Determine the (x, y) coordinate at the center of the cell enclosing the given text.  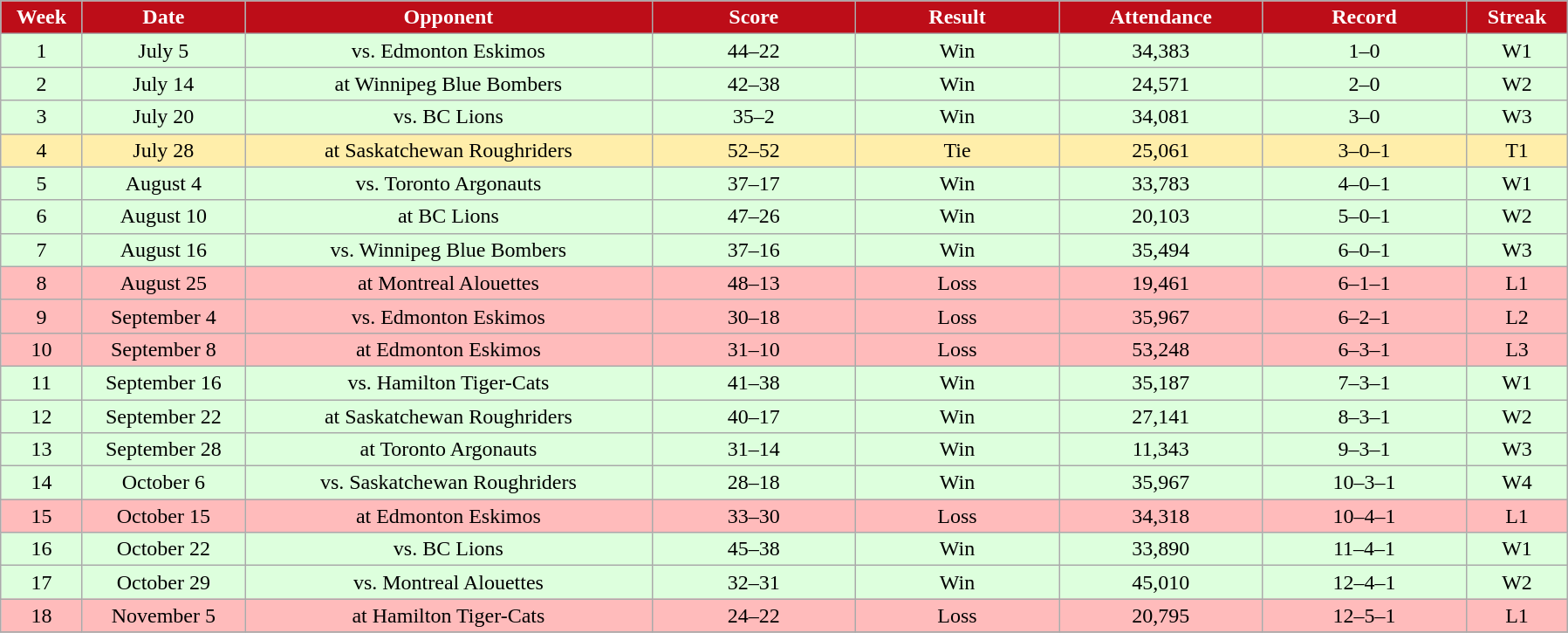
12 (42, 416)
vs. Winnipeg Blue Bombers (448, 250)
Tie (956, 150)
15 (42, 516)
31–14 (754, 450)
6–2–1 (1365, 316)
35–2 (754, 117)
31–10 (754, 349)
3–0–1 (1365, 150)
vs. Hamilton Tiger-Cats (448, 382)
August 4 (164, 183)
6–1–1 (1365, 283)
6–3–1 (1365, 349)
Attendance (1161, 17)
45,010 (1161, 582)
35,187 (1161, 382)
September 28 (164, 450)
48–13 (754, 283)
L2 (1517, 316)
52–52 (754, 150)
Opponent (448, 17)
17 (42, 582)
Result (956, 17)
at Winnipeg Blue Bombers (448, 84)
4–0–1 (1365, 183)
at BC Lions (448, 217)
16 (42, 549)
19,461 (1161, 283)
34,081 (1161, 117)
L3 (1517, 349)
3–0 (1365, 117)
37–17 (754, 183)
at Hamilton Tiger-Cats (448, 616)
vs. Saskatchewan Roughriders (448, 483)
Record (1365, 17)
32–31 (754, 582)
18 (42, 616)
11–4–1 (1365, 549)
Date (164, 17)
28–18 (754, 483)
10 (42, 349)
2–0 (1365, 84)
2 (42, 84)
September 8 (164, 349)
33,890 (1161, 549)
September 4 (164, 316)
July 28 (164, 150)
47–26 (754, 217)
25,061 (1161, 150)
T1 (1517, 150)
45–38 (754, 549)
6 (42, 217)
8 (42, 283)
at Montreal Alouettes (448, 283)
6–0–1 (1365, 250)
August 25 (164, 283)
vs. Toronto Argonauts (448, 183)
35,494 (1161, 250)
10–4–1 (1365, 516)
August 16 (164, 250)
12–5–1 (1365, 616)
September 16 (164, 382)
14 (42, 483)
10–3–1 (1365, 483)
4 (42, 150)
Score (754, 17)
53,248 (1161, 349)
7 (42, 250)
3 (42, 117)
7–3–1 (1365, 382)
July 14 (164, 84)
34,383 (1161, 51)
20,103 (1161, 217)
October 6 (164, 483)
November 5 (164, 616)
Streak (1517, 17)
at Toronto Argonauts (448, 450)
24,571 (1161, 84)
July 20 (164, 117)
W4 (1517, 483)
11 (42, 382)
42–38 (754, 84)
September 22 (164, 416)
August 10 (164, 217)
October 29 (164, 582)
40–17 (754, 416)
8–3–1 (1365, 416)
5 (42, 183)
20,795 (1161, 616)
37–16 (754, 250)
33–30 (754, 516)
41–38 (754, 382)
27,141 (1161, 416)
9 (42, 316)
Week (42, 17)
33,783 (1161, 183)
11,343 (1161, 450)
October 15 (164, 516)
24–22 (754, 616)
October 22 (164, 549)
5–0–1 (1365, 217)
1–0 (1365, 51)
30–18 (754, 316)
1 (42, 51)
vs. Montreal Alouettes (448, 582)
44–22 (754, 51)
9–3–1 (1365, 450)
12–4–1 (1365, 582)
July 5 (164, 51)
13 (42, 450)
34,318 (1161, 516)
